Identify which cell holds the provided text, then report its (x, y) central coordinate. 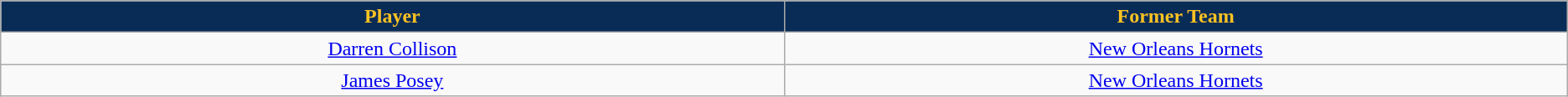
James Posey (392, 80)
Player (392, 17)
Darren Collison (392, 48)
Former Team (1176, 17)
